Output the (X, Y) coordinate of the center of the cell containing the given text.  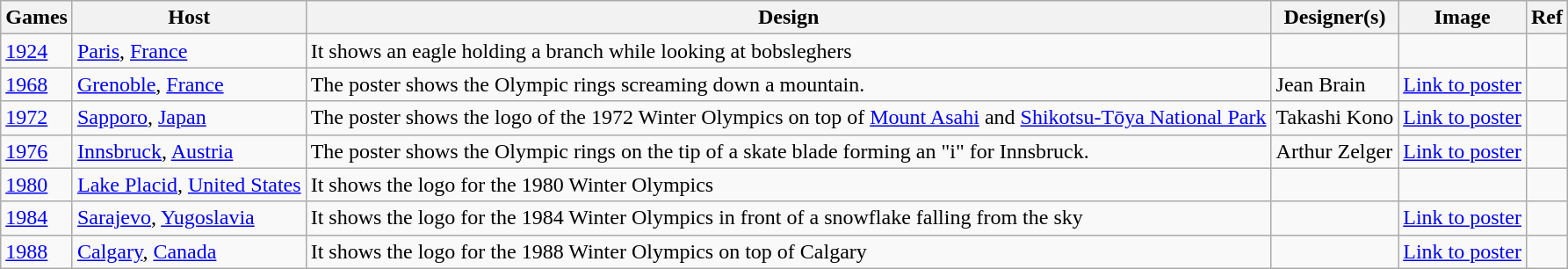
1980 (37, 185)
Grenoble, France (189, 84)
Designer(s) (1335, 18)
Host (189, 18)
Lake Placid, United States (189, 185)
1988 (37, 251)
Arthur Zelger (1335, 151)
1972 (37, 118)
It shows the logo for the 1988 Winter Olympics on top of Calgary (789, 251)
Sapporo, Japan (189, 118)
Paris, France (189, 51)
Calgary, Canada (189, 251)
1976 (37, 151)
The poster shows the Olympic rings screaming down a mountain. (789, 84)
The poster shows the logo of the 1972 Winter Olympics on top of Mount Asahi and Shikotsu-Tōya National Park (789, 118)
Sarajevo, Yugoslavia (189, 218)
Design (789, 18)
1968 (37, 84)
Image (1463, 18)
It shows the logo for the 1984 Winter Olympics in front of a snowflake falling from the sky (789, 218)
Takashi Kono (1335, 118)
1984 (37, 218)
It shows an eagle holding a branch while looking at bobsleghers (789, 51)
Jean Brain (1335, 84)
The poster shows the Olympic rings on the tip of a skate blade forming an "i" for Innsbruck. (789, 151)
1924 (37, 51)
Ref (1546, 18)
Innsbruck, Austria (189, 151)
Games (37, 18)
It shows the logo for the 1980 Winter Olympics (789, 185)
